Find where the given text appears and provide that cell's center as [X, Y] coordinate. 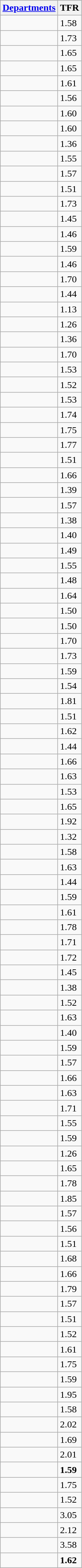
TFR [69, 8]
1.64 [69, 596]
3.05 [69, 1515]
2.01 [69, 1455]
1.68 [69, 1259]
1.81 [69, 701]
1.54 [69, 686]
2.02 [69, 1425]
1.92 [69, 822]
1.39 [69, 490]
1.32 [69, 837]
1.74 [69, 415]
1.77 [69, 445]
1.48 [69, 580]
1.69 [69, 1440]
2.12 [69, 1530]
1.72 [69, 957]
1.49 [69, 550]
Departments [29, 8]
1.85 [69, 1199]
1.13 [69, 309]
1.95 [69, 1394]
3.58 [69, 1545]
1.79 [69, 1289]
